Pinpoint the cell where the given text exists, returning its [X, Y] midpoint coordinate. 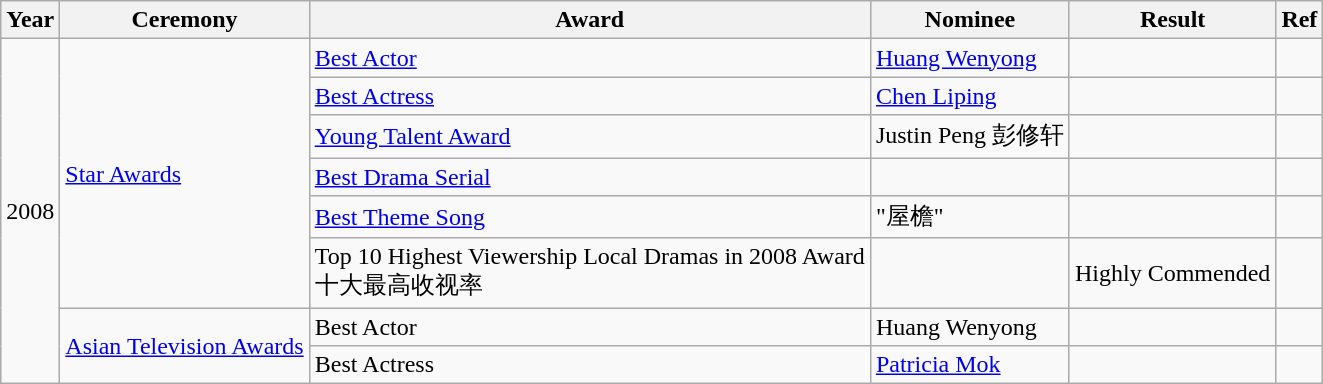
Award [590, 20]
Top 10 Highest Viewership Local Dramas in 2008 Award 十大最高收视率 [590, 273]
Ceremony [184, 20]
Chen Liping [970, 96]
2008 [30, 212]
Justin Peng 彭修轩 [970, 136]
Year [30, 20]
Young Talent Award [590, 136]
Nominee [970, 20]
Best Theme Song [590, 218]
Ref [1300, 20]
Best Drama Serial [590, 177]
Star Awards [184, 174]
Result [1172, 20]
Asian Television Awards [184, 346]
"屋檐" [970, 218]
Patricia Mok [970, 365]
Highly Commended [1172, 273]
